For the text-containing cell, return its midpoint in [x, y] coordinate format. 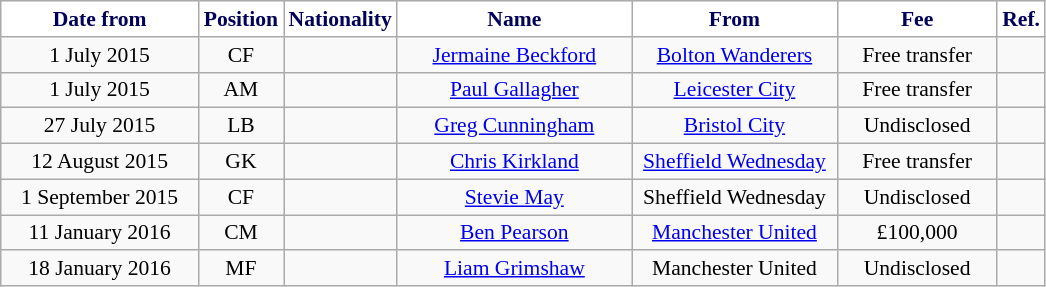
GK [240, 162]
Date from [100, 19]
Paul Gallagher [514, 90]
Position [240, 19]
AM [240, 90]
From [734, 19]
Stevie May [514, 197]
Greg Cunningham [514, 126]
Ben Pearson [514, 233]
Jermaine Beckford [514, 55]
Chris Kirkland [514, 162]
27 July 2015 [100, 126]
Ref. [1021, 19]
Fee [917, 19]
Nationality [340, 19]
12 August 2015 [100, 162]
MF [240, 269]
Bolton Wanderers [734, 55]
CM [240, 233]
Bristol City [734, 126]
Liam Grimshaw [514, 269]
LB [240, 126]
Leicester City [734, 90]
18 January 2016 [100, 269]
£100,000 [917, 233]
1 September 2015 [100, 197]
Name [514, 19]
11 January 2016 [100, 233]
